Locate the cell with the specified text and output its (X, Y) center coordinate. 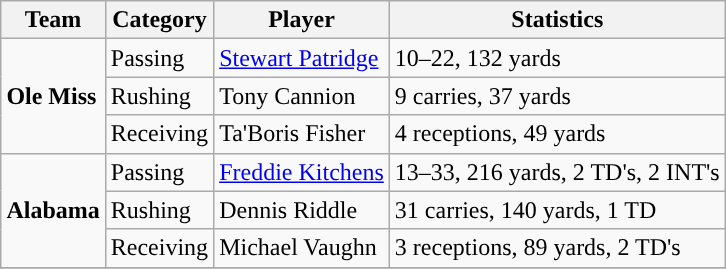
Dennis Riddle (302, 210)
Ta'Boris Fisher (302, 134)
Category (159, 20)
13–33, 216 yards, 2 TD's, 2 INT's (557, 172)
Team (53, 20)
Stewart Patridge (302, 58)
Player (302, 20)
3 receptions, 89 yards, 2 TD's (557, 248)
10–22, 132 yards (557, 58)
31 carries, 140 yards, 1 TD (557, 210)
Statistics (557, 20)
Alabama (53, 210)
Ole Miss (53, 96)
Michael Vaughn (302, 248)
Freddie Kitchens (302, 172)
9 carries, 37 yards (557, 96)
4 receptions, 49 yards (557, 134)
Tony Cannion (302, 96)
